Output the (X, Y) coordinate of the center of the cell containing the given text.  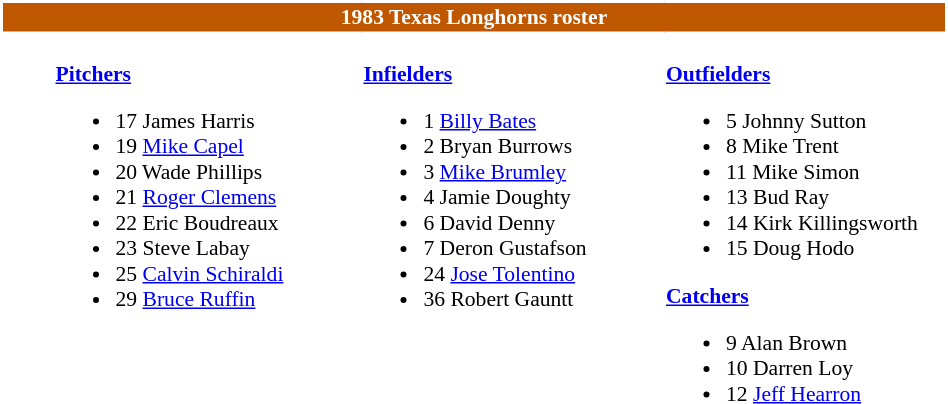
1983 Texas Longhorns roster (474, 18)
